Scan for the cell matching the given text and deliver its [x, y] coordinate at center. 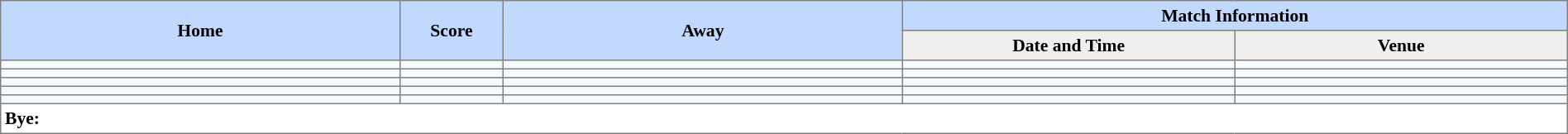
Score [452, 31]
Bye: [784, 118]
Home [200, 31]
Date and Time [1068, 45]
Venue [1401, 45]
Away [703, 31]
Match Information [1235, 16]
